Pinpoint the cell where the given text exists, returning its (X, Y) midpoint coordinate. 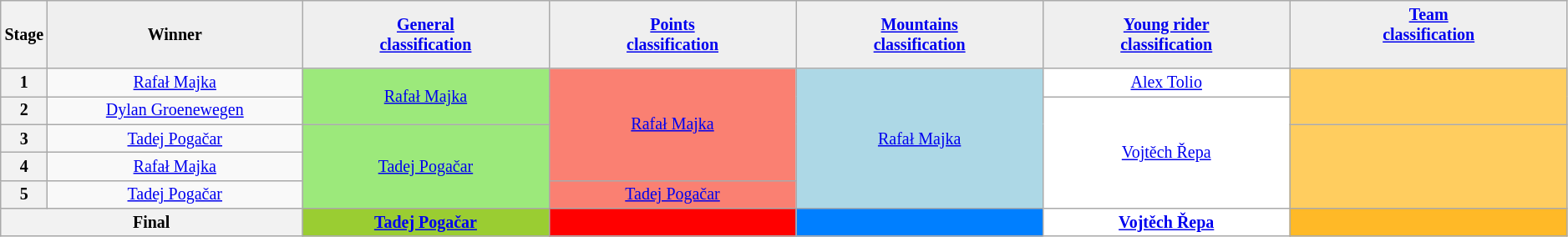
Alex Tolio (1166, 83)
3 (24, 139)
1 (24, 83)
4 (24, 167)
Stage (24, 35)
Teamclassification (1428, 35)
Mountainsclassification (920, 35)
Winner (175, 35)
5 (24, 194)
Final (152, 222)
Generalclassification (426, 35)
Dylan Groenewegen (175, 110)
Pointsclassification (672, 35)
2 (24, 110)
Young riderclassification (1166, 35)
